Return [x, y] of the center of cell containing provided text 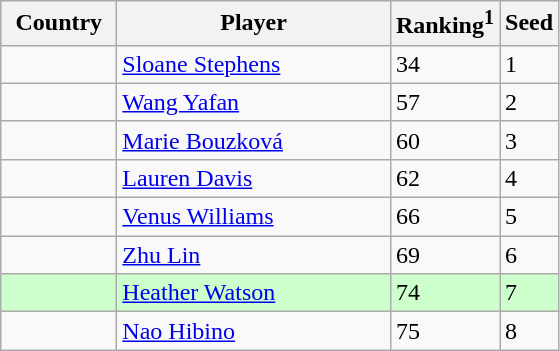
8 [530, 331]
74 [444, 293]
75 [444, 331]
Ranking1 [444, 24]
Country [59, 24]
6 [530, 255]
1 [530, 64]
Nao Hibino [254, 331]
Player [254, 24]
5 [530, 217]
60 [444, 140]
57 [444, 102]
Zhu Lin [254, 255]
2 [530, 102]
Sloane Stephens [254, 64]
34 [444, 64]
Venus Williams [254, 217]
Seed [530, 24]
66 [444, 217]
Lauren Davis [254, 178]
3 [530, 140]
Wang Yafan [254, 102]
7 [530, 293]
69 [444, 255]
62 [444, 178]
Marie Bouzková [254, 140]
Heather Watson [254, 293]
4 [530, 178]
